Extract the [X, Y] coordinate from the center of the cell holding the provided text.  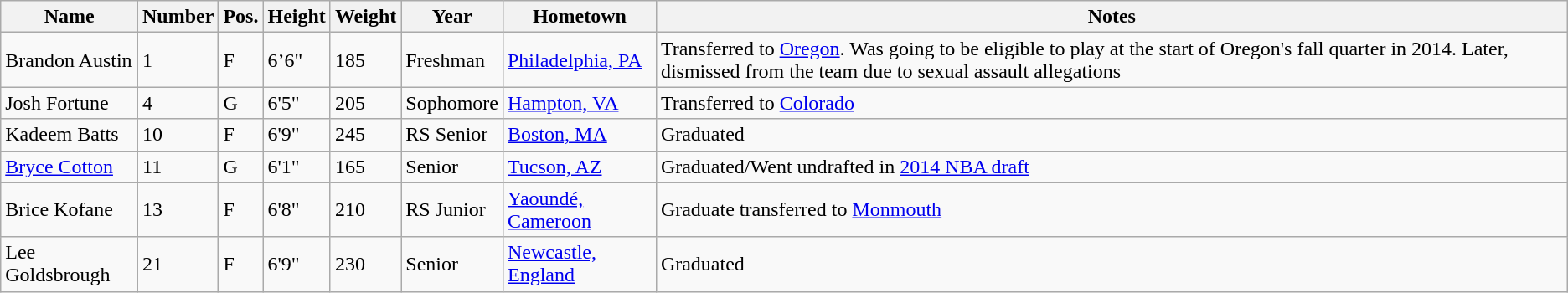
Bryce Cotton [70, 167]
10 [178, 135]
13 [178, 209]
Brandon Austin [70, 60]
1 [178, 60]
Lee Goldsbrough [70, 265]
6’6" [297, 60]
Hampton, VA [580, 103]
11 [178, 167]
Number [178, 17]
6'8" [297, 209]
Year [452, 17]
Kadeem Batts [70, 135]
Notes [1112, 17]
Yaoundé, Cameroon [580, 209]
Josh Fortune [70, 103]
185 [365, 60]
RS Junior [452, 209]
Hometown [580, 17]
165 [365, 167]
RS Senior [452, 135]
Name [70, 17]
Graduate transferred to Monmouth [1112, 209]
Philadelphia, PA [580, 60]
4 [178, 103]
205 [365, 103]
Boston, MA [580, 135]
6'5" [297, 103]
6'1" [297, 167]
Newcastle, England [580, 265]
Transferred to Colorado [1112, 103]
Sophomore [452, 103]
Weight [365, 17]
Graduated/Went undrafted in 2014 NBA draft [1112, 167]
Freshman [452, 60]
245 [365, 135]
Tucson, AZ [580, 167]
21 [178, 265]
230 [365, 265]
Pos. [241, 17]
Brice Kofane [70, 209]
210 [365, 209]
Height [297, 17]
